From the cell containing the given text, extract its center point as (X, Y) coordinate. 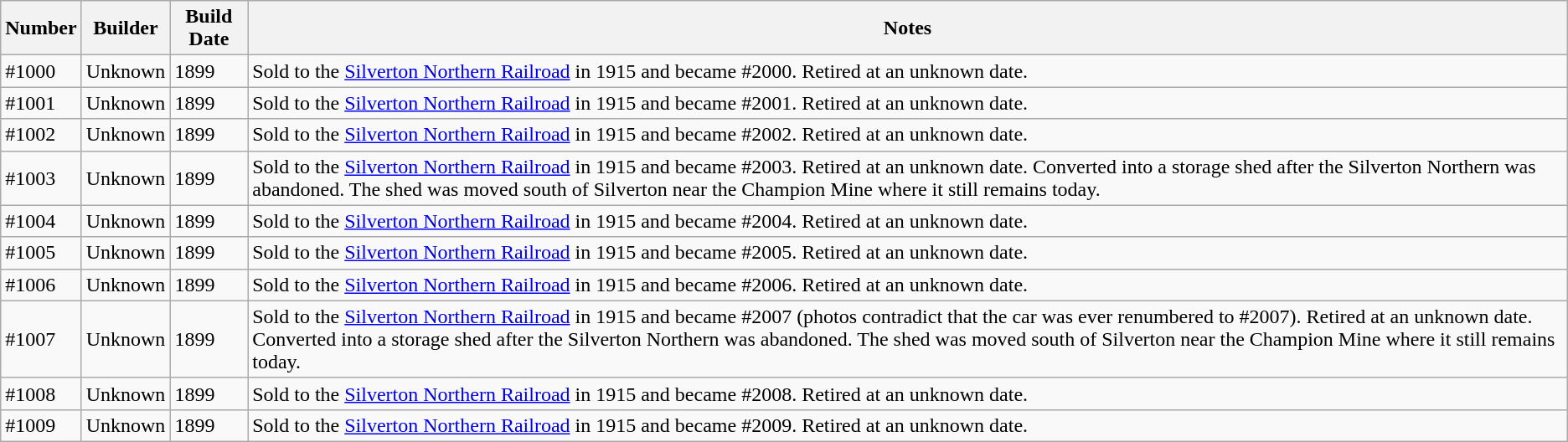
Builder (126, 28)
#1003 (41, 177)
Sold to the Silverton Northern Railroad in 1915 and became #2000. Retired at an unknown date. (908, 71)
#1001 (41, 103)
Notes (908, 28)
Sold to the Silverton Northern Railroad in 1915 and became #2004. Retired at an unknown date. (908, 221)
#1000 (41, 71)
#1004 (41, 221)
Sold to the Silverton Northern Railroad in 1915 and became #2006. Retired at an unknown date. (908, 285)
#1008 (41, 393)
#1009 (41, 425)
#1005 (41, 253)
Sold to the Silverton Northern Railroad in 1915 and became #2005. Retired at an unknown date. (908, 253)
Build Date (209, 28)
Sold to the Silverton Northern Railroad in 1915 and became #2009. Retired at an unknown date. (908, 425)
Sold to the Silverton Northern Railroad in 1915 and became #2001. Retired at an unknown date. (908, 103)
#1007 (41, 339)
Number (41, 28)
Sold to the Silverton Northern Railroad in 1915 and became #2002. Retired at an unknown date. (908, 135)
#1002 (41, 135)
#1006 (41, 285)
Sold to the Silverton Northern Railroad in 1915 and became #2008. Retired at an unknown date. (908, 393)
